For the text-containing cell, return its midpoint in (x, y) coordinate format. 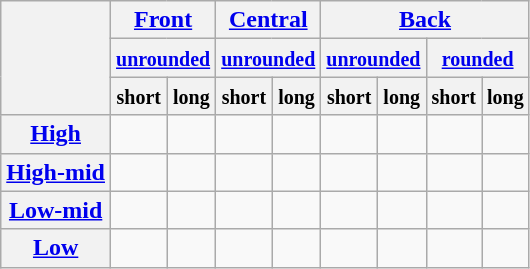
Back (425, 20)
Low (56, 248)
High (56, 134)
Central (268, 20)
rounded (478, 58)
Low-mid (56, 210)
Front (164, 20)
High-mid (56, 172)
